Find where the given text appears and provide that cell's center as (x, y) coordinate. 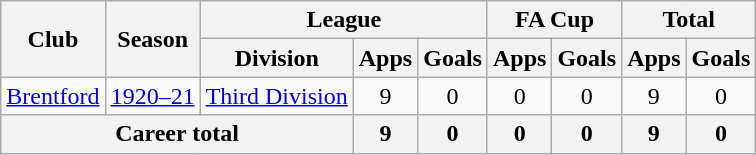
Club (53, 39)
Brentford (53, 96)
Third Division (276, 96)
League (344, 20)
FA Cup (554, 20)
Career total (177, 134)
Division (276, 58)
Total (689, 20)
Season (152, 39)
1920–21 (152, 96)
